Determine the [x, y] coordinate at the center of the cell enclosing the given text.  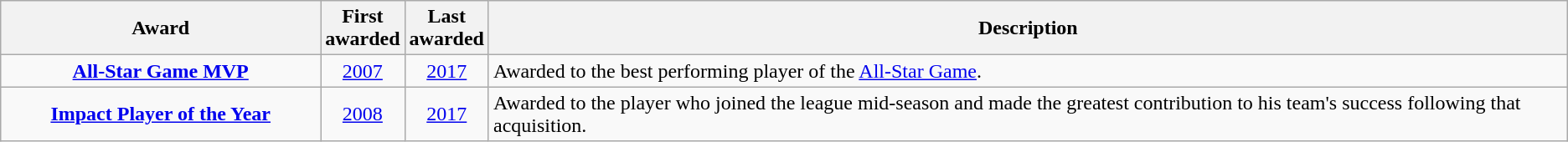
Last awarded [446, 28]
Awarded to the best performing player of the All-Star Game. [1028, 71]
Impact Player of the Year [161, 114]
First awarded [363, 28]
All-Star Game MVP [161, 71]
Award [161, 28]
2008 [363, 114]
Description [1028, 28]
Awarded to the player who joined the league mid-season and made the greatest contribution to his team's success following that acquisition. [1028, 114]
2007 [363, 71]
